Detect which cell encompasses the target text, then output its [X, Y] center coordinate. 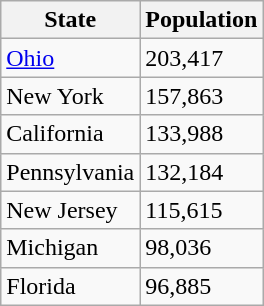
California [70, 134]
98,036 [202, 248]
Ohio [70, 58]
State [70, 20]
157,863 [202, 96]
Michigan [70, 248]
New Jersey [70, 210]
115,615 [202, 210]
Florida [70, 286]
96,885 [202, 286]
Population [202, 20]
203,417 [202, 58]
New York [70, 96]
133,988 [202, 134]
Pennsylvania [70, 172]
132,184 [202, 172]
